Pinpoint the cell where the given text exists, returning its [X, Y] midpoint coordinate. 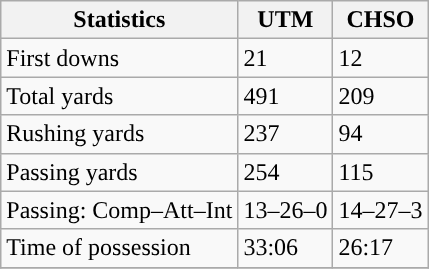
Passing: Comp–Att–Int [120, 210]
Total yards [120, 96]
21 [286, 58]
UTM [286, 20]
CHSO [380, 20]
209 [380, 96]
12 [380, 58]
237 [286, 134]
254 [286, 172]
33:06 [286, 248]
13–26–0 [286, 210]
First downs [120, 58]
115 [380, 172]
Statistics [120, 20]
14–27–3 [380, 210]
491 [286, 96]
26:17 [380, 248]
Time of possession [120, 248]
94 [380, 134]
Passing yards [120, 172]
Rushing yards [120, 134]
